Capture the cell that displays the provided text and extract its (X, Y) central coordinate. 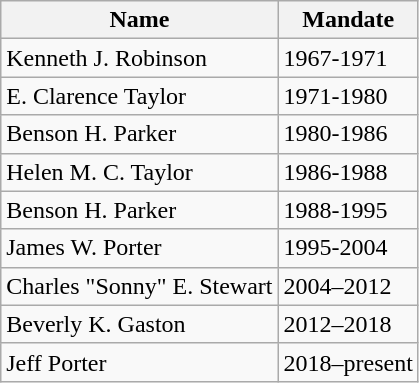
1967-1971 (348, 58)
1988-1995 (348, 210)
Jeff Porter (140, 362)
Charles "Sonny" E. Stewart (140, 286)
1986-1988 (348, 172)
Name (140, 20)
Mandate (348, 20)
2012–2018 (348, 324)
James W. Porter (140, 248)
Kenneth J. Robinson (140, 58)
1980-1986 (348, 134)
Helen M. C. Taylor (140, 172)
Beverly K. Gaston (140, 324)
1971-1980 (348, 96)
1995-2004 (348, 248)
2018–present (348, 362)
E. Clarence Taylor (140, 96)
2004–2012 (348, 286)
